Identify which cell holds the provided text, then report its (x, y) central coordinate. 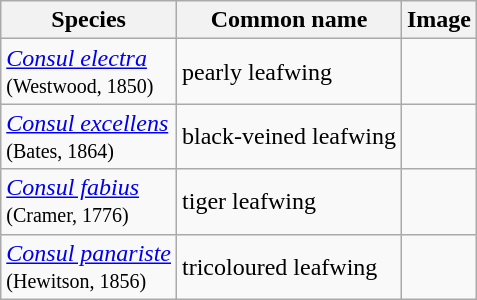
tricoloured leafwing (290, 266)
Consul fabius(Cramer, 1776) (89, 202)
Species (89, 20)
Image (438, 20)
Consul panariste(Hewitson, 1856) (89, 266)
Consul electra(Westwood, 1850) (89, 72)
Common name (290, 20)
Consul excellens(Bates, 1864) (89, 136)
pearly leafwing (290, 72)
black-veined leafwing (290, 136)
tiger leafwing (290, 202)
